Determine the (X, Y) coordinate at the center of the cell enclosing the given text.  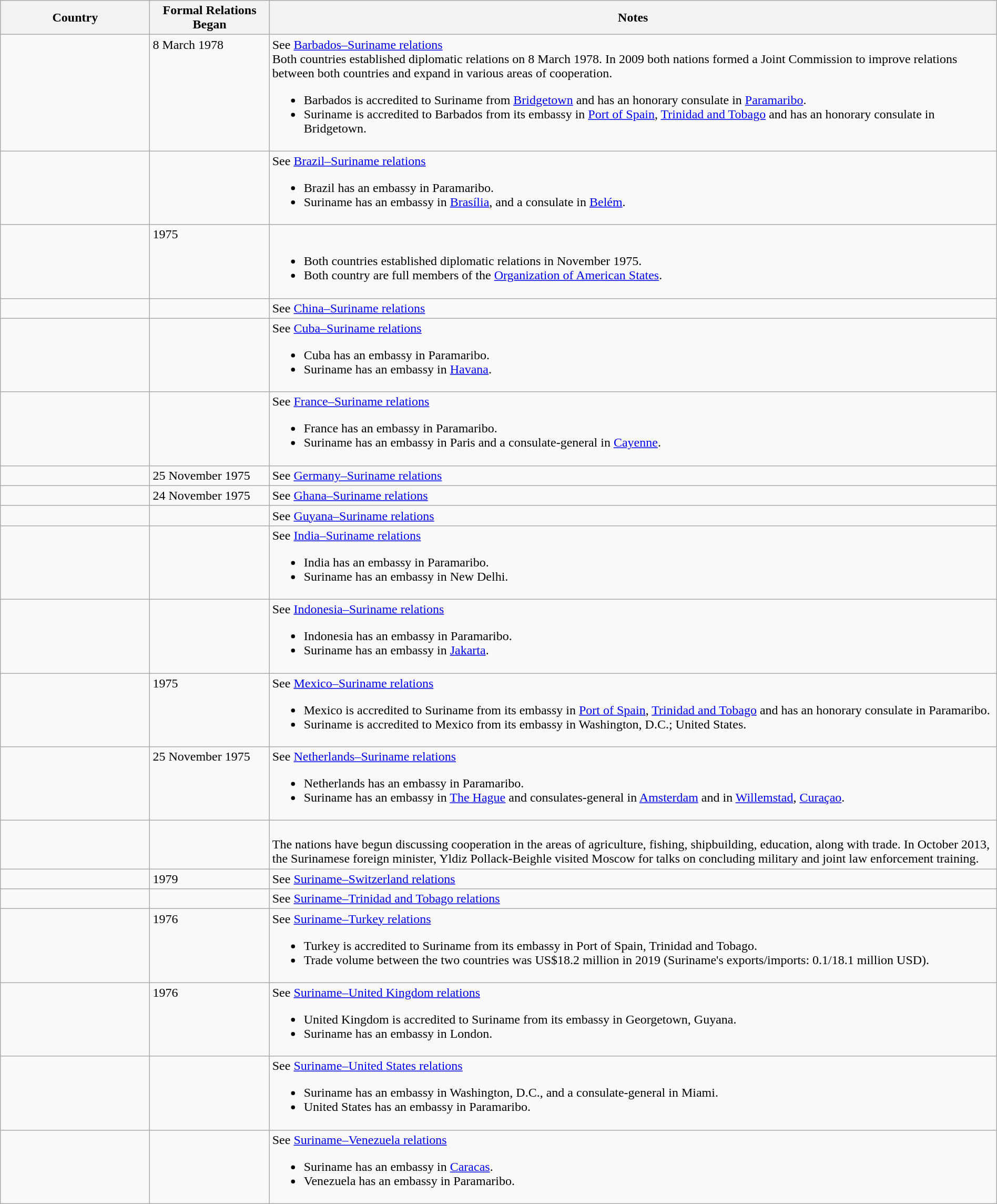
See Guyana–Suriname relations (633, 515)
See Germany–Suriname relations (633, 475)
Country (75, 18)
8 March 1978 (209, 93)
See Suriname–Trinidad and Tobago relations (633, 899)
See Suriname–Venezuela relationsSuriname has an embassy in Caracas.Venezuela has an embassy in Paramaribo. (633, 1167)
Both countries established diplomatic relations in November 1975.Both country are full members of the Organization of American States. (633, 261)
See Cuba–Suriname relationsCuba has an embassy in Paramaribo.Suriname has an embassy in Havana. (633, 355)
See China–Suriname relations (633, 308)
Formal Relations Began (209, 18)
See Brazil–Suriname relationsBrazil has an embassy in Paramaribo.Suriname has an embassy in Brasília, and a consulate in Belém. (633, 188)
1979 (209, 879)
See Indonesia–Suriname relationsIndonesia has an embassy in Paramaribo.Suriname has an embassy in Jakarta. (633, 636)
See Ghana–Suriname relations (633, 495)
See Suriname–Switzerland relations (633, 879)
24 November 1975 (209, 495)
See India–Suriname relationsIndia has an embassy in Paramaribo.Suriname has an embassy in New Delhi. (633, 562)
See France–Suriname relationsFrance has an embassy in Paramaribo.Suriname has an embassy in Paris and a consulate-general in Cayenne. (633, 429)
Notes (633, 18)
